Return (X, Y) of the center of cell containing provided text 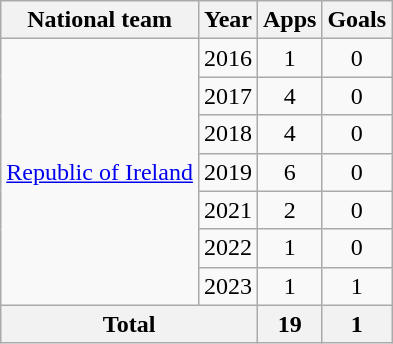
2017 (228, 96)
Apps (289, 20)
Year (228, 20)
Republic of Ireland (100, 172)
2023 (228, 286)
2 (289, 210)
Total (130, 324)
2021 (228, 210)
19 (289, 324)
2018 (228, 134)
National team (100, 20)
2019 (228, 172)
6 (289, 172)
Goals (357, 20)
2022 (228, 248)
2016 (228, 58)
